Determine the (X, Y) coordinate at the center of the cell enclosing the given text.  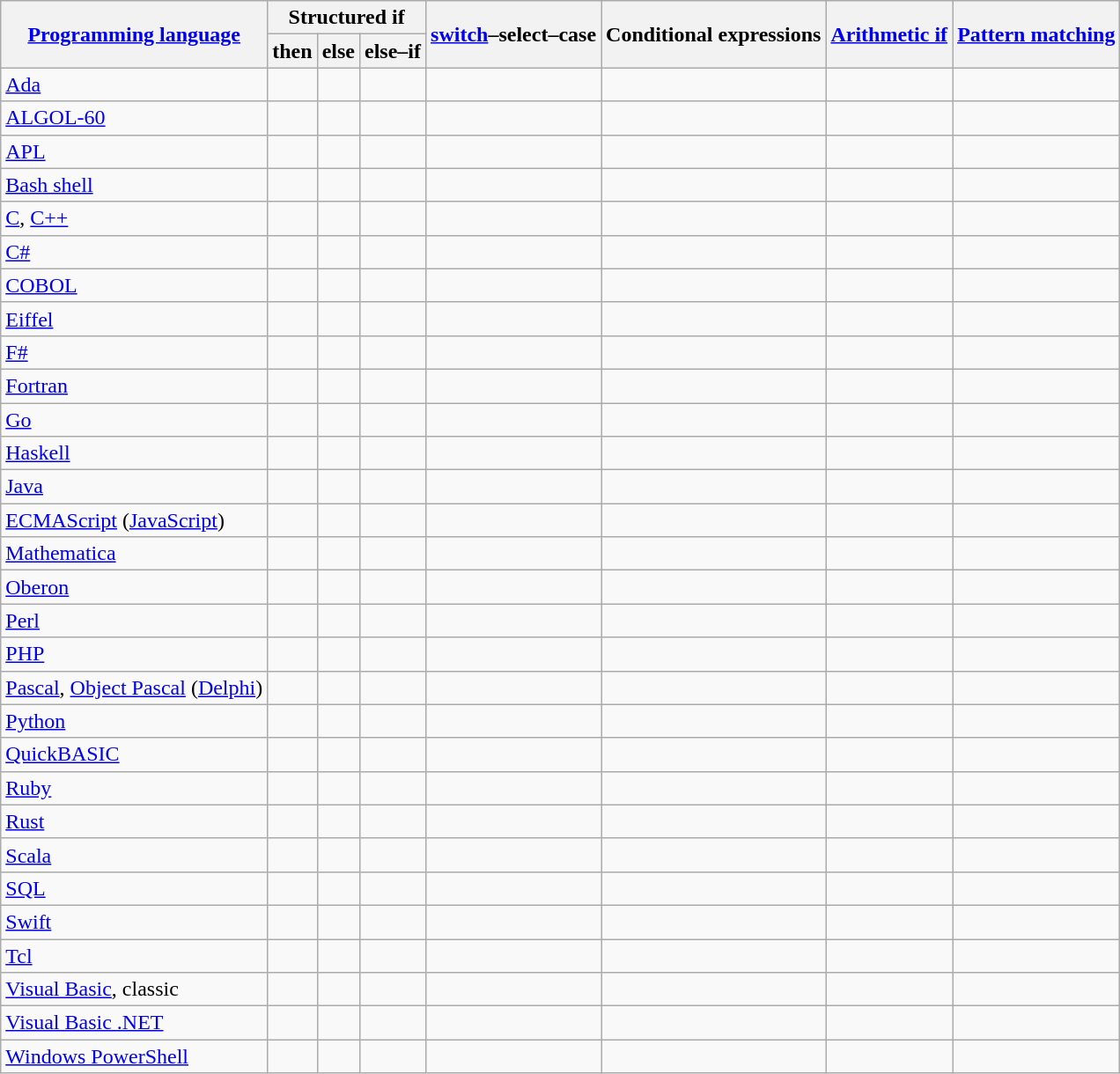
Windows PowerShell (134, 1056)
PHP (134, 654)
Perl (134, 621)
Bash shell (134, 185)
switch–select–case (514, 34)
Scala (134, 855)
Go (134, 420)
Arithmetic if (889, 34)
Conditional expressions (713, 34)
Java (134, 487)
else–if (393, 51)
C# (134, 252)
Visual Basic .NET (134, 1023)
Programming language (134, 34)
else (338, 51)
C, C++ (134, 218)
Mathematica (134, 554)
Structured if (347, 18)
F# (134, 352)
Haskell (134, 453)
Swift (134, 922)
ALGOL-60 (134, 118)
Eiffel (134, 319)
Python (134, 721)
Pascal, Object Pascal (Delphi) (134, 688)
then (292, 51)
COBOL (134, 285)
Tcl (134, 955)
Visual Basic, classic (134, 989)
QuickBASIC (134, 754)
APL (134, 151)
ECMAScript (JavaScript) (134, 520)
Rust (134, 821)
Fortran (134, 386)
Ruby (134, 788)
Pattern matching (1036, 34)
Ada (134, 85)
Oberon (134, 587)
SQL (134, 888)
